Pinpoint the cell where the given text exists, returning its (x, y) midpoint coordinate. 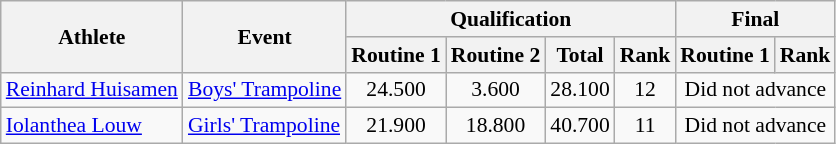
Iolanthea Louw (92, 126)
11 (646, 126)
Total (580, 55)
40.700 (580, 126)
18.800 (496, 126)
12 (646, 90)
Routine 2 (496, 55)
Event (264, 36)
Boys' Trampoline (264, 90)
Athlete (92, 36)
3.600 (496, 90)
21.900 (396, 126)
Girls' Trampoline (264, 126)
Reinhard Huisamen (92, 90)
28.100 (580, 90)
24.500 (396, 90)
Final (755, 19)
Qualification (510, 19)
